Find where the given text appears and provide that cell's center as [X, Y] coordinate. 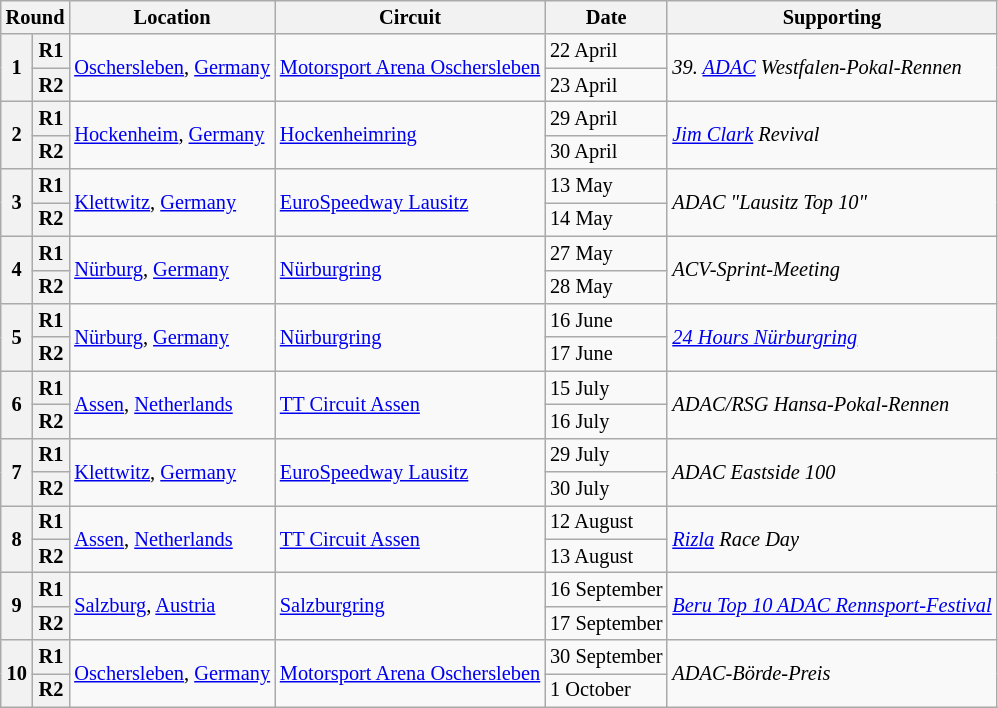
27 May [606, 253]
24 Hours Nürburgring [832, 336]
6 [17, 404]
17 June [606, 354]
22 April [606, 51]
Circuit [410, 17]
12 August [606, 522]
39. ADAC Westfalen-Pokal-Rennen [832, 68]
Location [172, 17]
15 July [606, 388]
ADAC "Lausitz Top 10" [832, 202]
23 April [606, 85]
ACV-Sprint-Meeting [832, 270]
9 [17, 606]
Salzburgring [410, 606]
Supporting [832, 17]
Round [36, 17]
Beru Top 10 ADAC Rennsport-Festival [832, 606]
ADAC-Börde-Preis [832, 674]
1 October [606, 690]
13 August [606, 556]
Salzburg, Austria [172, 606]
30 April [606, 152]
3 [17, 202]
4 [17, 270]
8 [17, 538]
30 September [606, 657]
17 September [606, 623]
Rizla Race Day [832, 538]
ADAC Eastside 100 [832, 472]
29 July [606, 455]
7 [17, 472]
16 June [606, 320]
1 [17, 68]
16 July [606, 421]
30 July [606, 489]
28 May [606, 287]
10 [17, 674]
Date [606, 17]
Hockenheimring [410, 134]
2 [17, 134]
13 May [606, 186]
Hockenheim, Germany [172, 134]
16 September [606, 589]
29 April [606, 118]
14 May [606, 219]
ADAC/RSG Hansa-Pokal-Rennen [832, 404]
Jim Clark Revival [832, 134]
5 [17, 336]
